From the cell containing the given text, extract its center point as (x, y) coordinate. 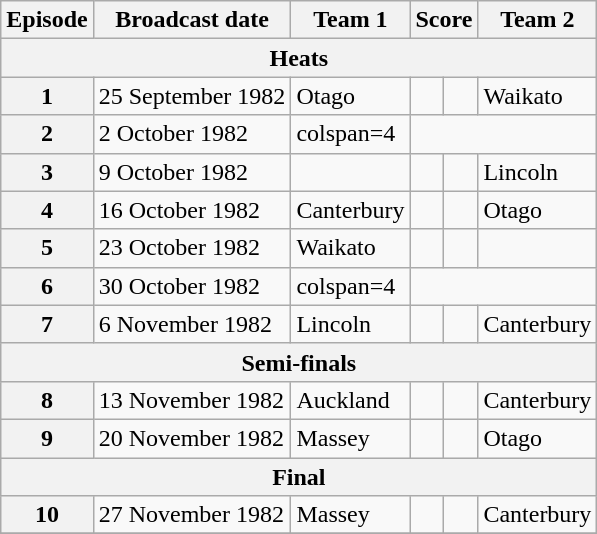
7 (47, 324)
23 October 1982 (192, 248)
25 September 1982 (192, 96)
9 October 1982 (192, 172)
Auckland (350, 400)
Score (444, 20)
1 (47, 96)
10 (47, 515)
Team 2 (538, 20)
Broadcast date (192, 20)
9 (47, 438)
Heats (299, 58)
8 (47, 400)
Final (299, 477)
16 October 1982 (192, 210)
20 November 1982 (192, 438)
4 (47, 210)
Episode (47, 20)
2 October 1982 (192, 134)
27 November 1982 (192, 515)
2 (47, 134)
6 (47, 286)
Semi-finals (299, 362)
6 November 1982 (192, 324)
5 (47, 248)
3 (47, 172)
13 November 1982 (192, 400)
Team 1 (350, 20)
30 October 1982 (192, 286)
